Return [X, Y] of the center of cell containing provided text 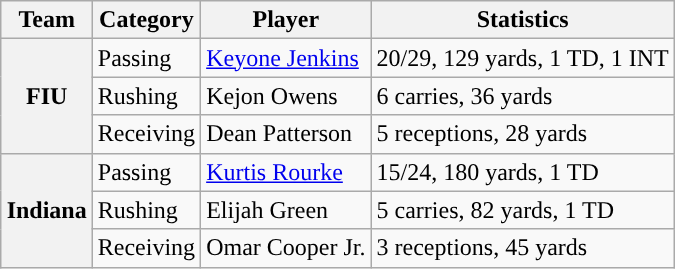
FIU [46, 96]
3 receptions, 45 yards [522, 248]
5 carries, 82 yards, 1 TD [522, 210]
Statistics [522, 20]
Elijah Green [286, 210]
5 receptions, 28 yards [522, 134]
Kurtis Rourke [286, 172]
Team [46, 20]
20/29, 129 yards, 1 TD, 1 INT [522, 58]
Category [146, 20]
Keyone Jenkins [286, 58]
Omar Cooper Jr. [286, 248]
Player [286, 20]
Dean Patterson [286, 134]
Indiana [46, 210]
15/24, 180 yards, 1 TD [522, 172]
6 carries, 36 yards [522, 96]
Kejon Owens [286, 96]
